Find where the given text appears and provide that cell's center as (X, Y) coordinate. 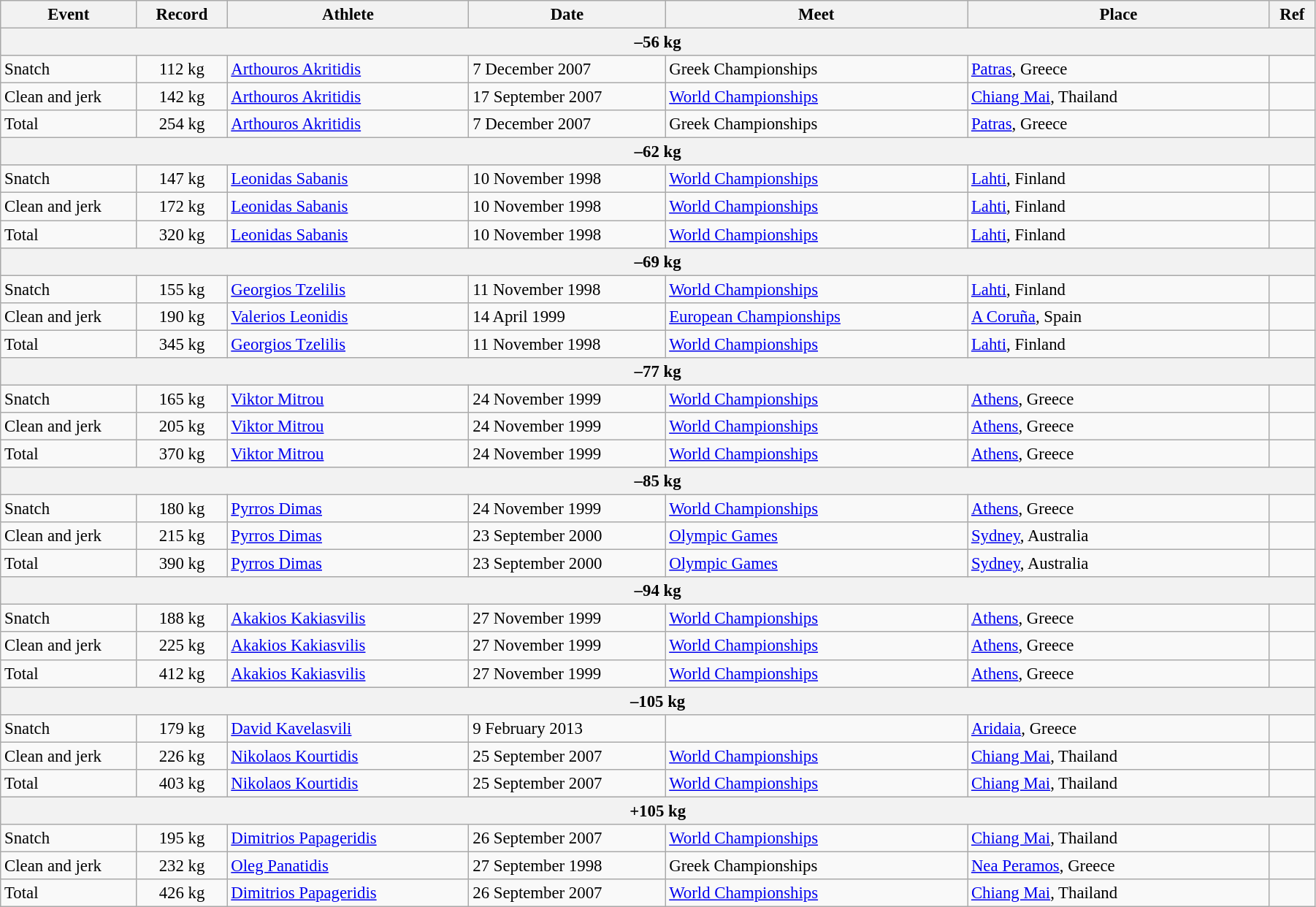
205 kg (182, 426)
27 September 1998 (567, 865)
345 kg (182, 344)
–77 kg (658, 372)
320 kg (182, 234)
412 kg (182, 673)
403 kg (182, 784)
Place (1119, 15)
Ref (1292, 15)
370 kg (182, 453)
226 kg (182, 756)
225 kg (182, 646)
Aridaia, Greece (1119, 728)
–62 kg (658, 152)
–105 kg (658, 701)
David Kavelasvili (348, 728)
Nea Peramos, Greece (1119, 865)
–56 kg (658, 42)
–94 kg (658, 591)
A Coruña, Spain (1119, 316)
14 April 1999 (567, 316)
–85 kg (658, 481)
–69 kg (658, 261)
390 kg (182, 564)
155 kg (182, 289)
147 kg (182, 179)
+105 kg (658, 811)
215 kg (182, 536)
190 kg (182, 316)
232 kg (182, 865)
Oleg Panatidis (348, 865)
Record (182, 15)
426 kg (182, 893)
195 kg (182, 838)
European Championships (816, 316)
254 kg (182, 124)
9 February 2013 (567, 728)
Date (567, 15)
165 kg (182, 399)
Event (69, 15)
188 kg (182, 619)
179 kg (182, 728)
Meet (816, 15)
112 kg (182, 69)
17 September 2007 (567, 97)
Athlete (348, 15)
142 kg (182, 97)
172 kg (182, 207)
Valerios Leonidis (348, 316)
180 kg (182, 509)
